Capture the cell that displays the provided text and extract its [X, Y] central coordinate. 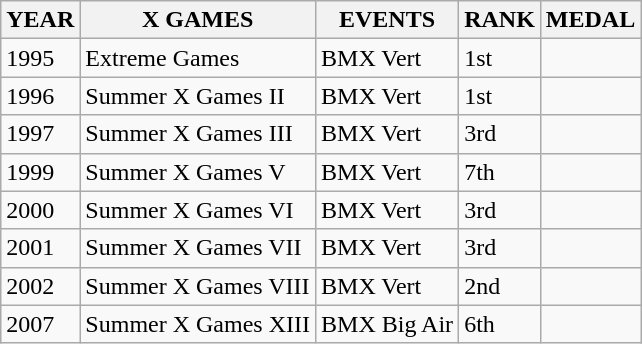
Summer X Games V [198, 172]
1995 [40, 58]
2007 [40, 324]
1999 [40, 172]
7th [500, 172]
BMX Big Air [388, 324]
Summer X Games VII [198, 248]
2000 [40, 210]
Summer X Games VI [198, 210]
Summer X Games III [198, 134]
RANK [500, 20]
1997 [40, 134]
2001 [40, 248]
Summer X Games II [198, 96]
YEAR [40, 20]
6th [500, 324]
Summer X Games VIII [198, 286]
Summer X Games XIII [198, 324]
EVENTS [388, 20]
2nd [500, 286]
Extreme Games [198, 58]
X GAMES [198, 20]
MEDAL [590, 20]
2002 [40, 286]
1996 [40, 96]
